Return the (X, Y) coordinate for the center point of the cell that contains the specified text.  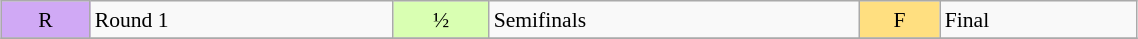
Semifinals (674, 20)
Final (1038, 20)
F (900, 20)
Round 1 (242, 20)
R (46, 20)
½ (440, 20)
